Return the (X, Y) coordinate for the center point of the cell that contains the specified text.  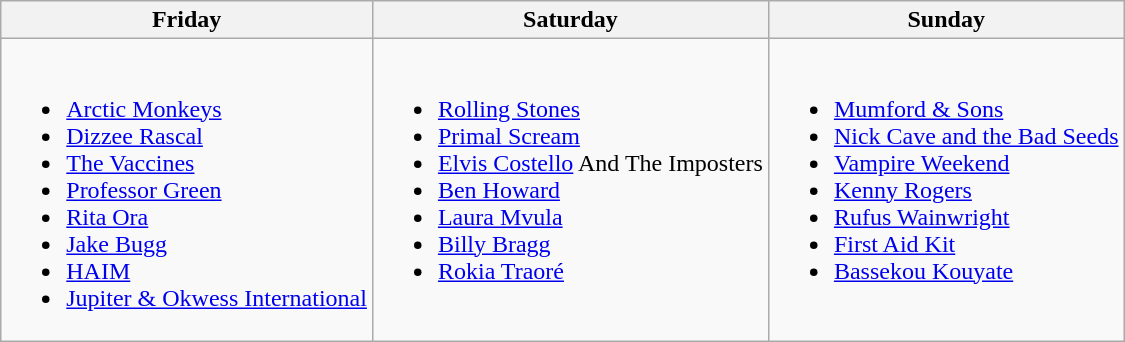
Mumford & SonsNick Cave and the Bad SeedsVampire WeekendKenny RogersRufus WainwrightFirst Aid KitBassekou Kouyate (946, 190)
Saturday (570, 20)
Arctic MonkeysDizzee RascalThe VaccinesProfessor GreenRita OraJake BuggHAIMJupiter & Okwess International (187, 190)
Rolling StonesPrimal ScreamElvis Costello And The ImpostersBen HowardLaura MvulaBilly BraggRokia Traoré (570, 190)
Friday (187, 20)
Sunday (946, 20)
